Pinpoint the cell where the given text exists, returning its [X, Y] midpoint coordinate. 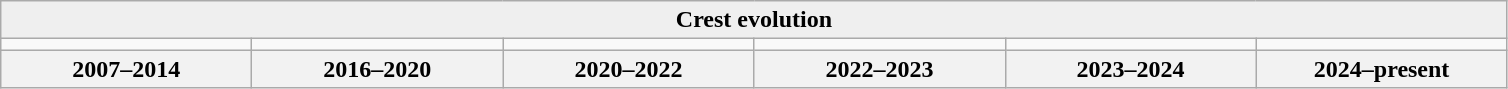
Crest evolution [754, 20]
2022–2023 [880, 69]
2023–2024 [1130, 69]
2016–2020 [378, 69]
2007–2014 [126, 69]
2020–2022 [628, 69]
2024–present [1382, 69]
